Capture the cell that displays the provided text and extract its [x, y] central coordinate. 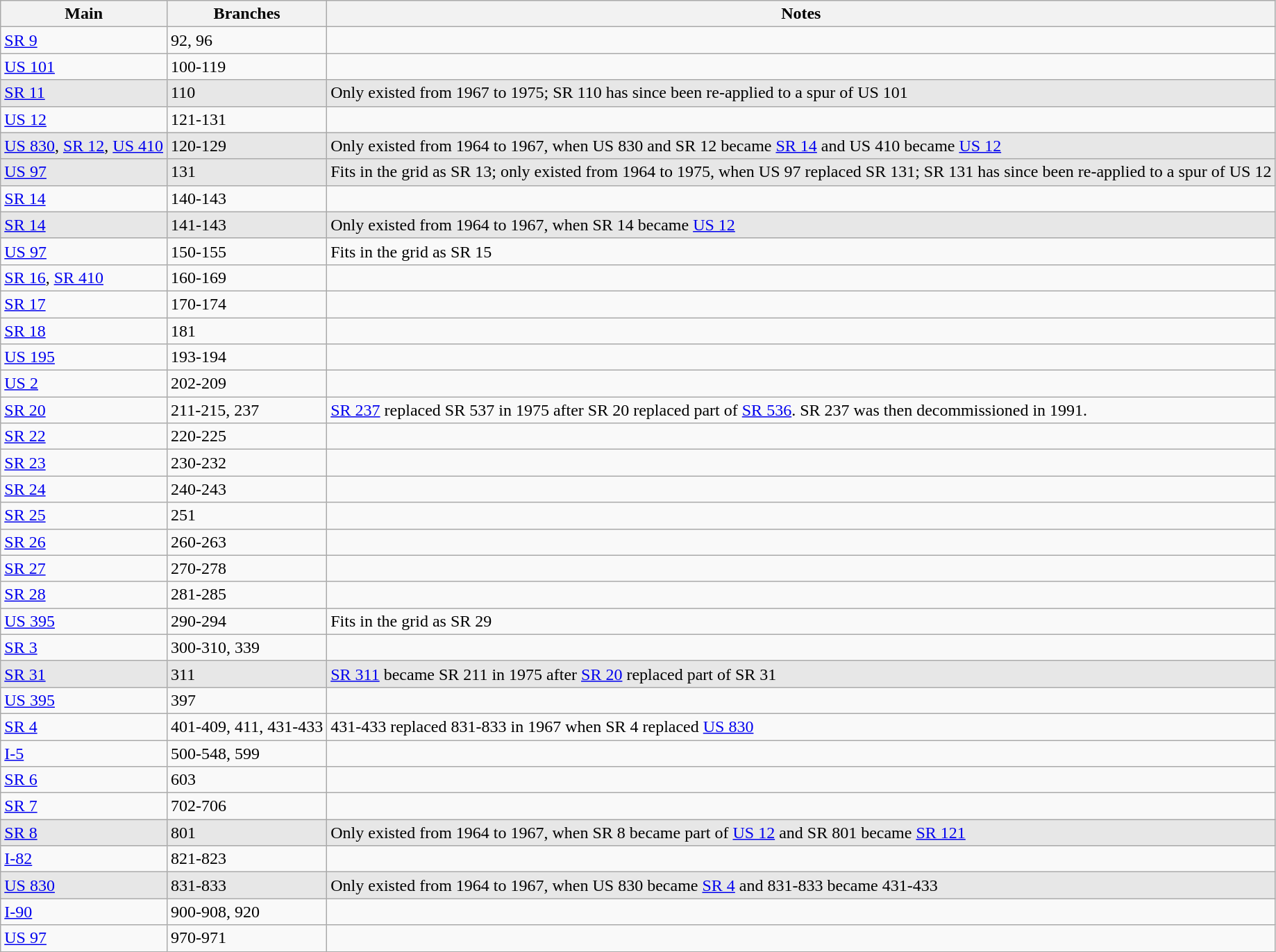
150-155 [247, 251]
900-908, 920 [247, 912]
I-82 [84, 859]
Only existed from 1964 to 1967, when SR 14 became US 12 [801, 225]
702-706 [247, 806]
SR 3 [84, 647]
401-409, 411, 431-433 [247, 726]
92, 96 [247, 40]
202-209 [247, 384]
193-194 [247, 357]
Main [84, 14]
I-90 [84, 912]
270-278 [247, 568]
US 101 [84, 67]
500-548, 599 [247, 753]
290-294 [247, 621]
SR 18 [84, 331]
SR 311 became SR 211 in 1975 after SR 20 replaced part of SR 31 [801, 674]
Notes [801, 14]
260-263 [247, 542]
Only existed from 1967 to 1975; SR 110 has since been re-applied to a spur of US 101 [801, 93]
SR 4 [84, 726]
SR 31 [84, 674]
US 195 [84, 357]
141-143 [247, 225]
100-119 [247, 67]
I-5 [84, 753]
Only existed from 1964 to 1967, when SR 8 became part of US 12 and SR 801 became SR 121 [801, 833]
801 [247, 833]
311 [247, 674]
220-225 [247, 436]
US 2 [84, 384]
431-433 replaced 831-833 in 1967 when SR 4 replaced US 830 [801, 726]
SR 25 [84, 516]
SR 24 [84, 489]
SR 23 [84, 463]
240-243 [247, 489]
Only existed from 1964 to 1967, when US 830 became SR 4 and 831-833 became 431-433 [801, 885]
Fits in the grid as SR 13; only existed from 1964 to 1975, when US 97 replaced SR 131; SR 131 has since been re-applied to a spur of US 12 [801, 172]
397 [247, 700]
281-285 [247, 595]
SR 11 [84, 93]
170-174 [247, 304]
251 [247, 516]
181 [247, 331]
Fits in the grid as SR 29 [801, 621]
230-232 [247, 463]
SR 9 [84, 40]
970-971 [247, 938]
SR 20 [84, 410]
110 [247, 93]
821-823 [247, 859]
211-215, 237 [247, 410]
SR 8 [84, 833]
140-143 [247, 198]
SR 26 [84, 542]
603 [247, 780]
160-169 [247, 278]
SR 28 [84, 595]
121-131 [247, 119]
Only existed from 1964 to 1967, when US 830 and SR 12 became SR 14 and US 410 became US 12 [801, 146]
Branches [247, 14]
SR 6 [84, 780]
131 [247, 172]
US 12 [84, 119]
SR 237 replaced SR 537 in 1975 after SR 20 replaced part of SR 536. SR 237 was then decommissioned in 1991. [801, 410]
SR 27 [84, 568]
300-310, 339 [247, 647]
US 830 [84, 885]
SR 17 [84, 304]
US 830, SR 12, US 410 [84, 146]
120-129 [247, 146]
831-833 [247, 885]
Fits in the grid as SR 15 [801, 251]
SR 16, SR 410 [84, 278]
SR 22 [84, 436]
SR 7 [84, 806]
